Extract the (x, y) coordinate from the center of the cell holding the provided text.  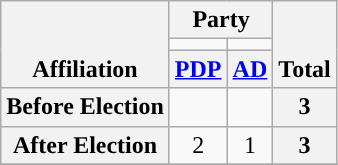
Affiliation (86, 44)
Party (220, 20)
PDP (198, 69)
Total (305, 44)
Before Election (86, 107)
1 (250, 145)
After Election (86, 145)
AD (250, 69)
2 (198, 145)
